For the text-containing cell, return its midpoint in [X, Y] coordinate format. 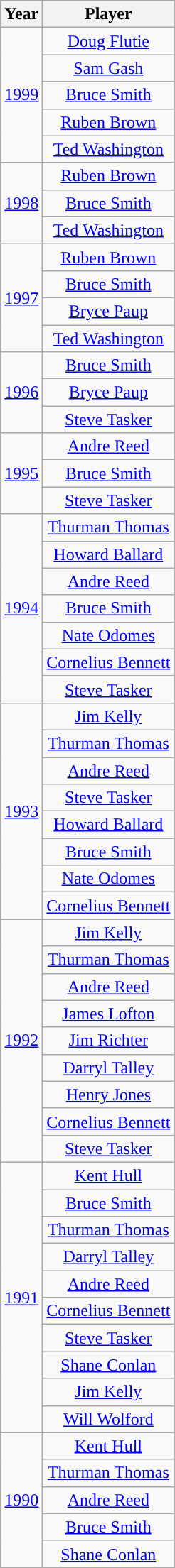
Henry Jones [108, 1095]
James Lofton [108, 1014]
1991 [21, 1298]
1996 [21, 393]
Will Wolford [108, 1419]
Year [21, 14]
Doug Flutie [108, 41]
1994 [21, 608]
Jim Richter [108, 1041]
1998 [21, 203]
Player [108, 14]
1997 [21, 297]
1999 [21, 95]
1995 [21, 473]
1993 [21, 811]
1990 [21, 1500]
1992 [21, 1041]
Sam Gash [108, 68]
